Return the [x, y] coordinate for the center point of the cell that contains the specified text.  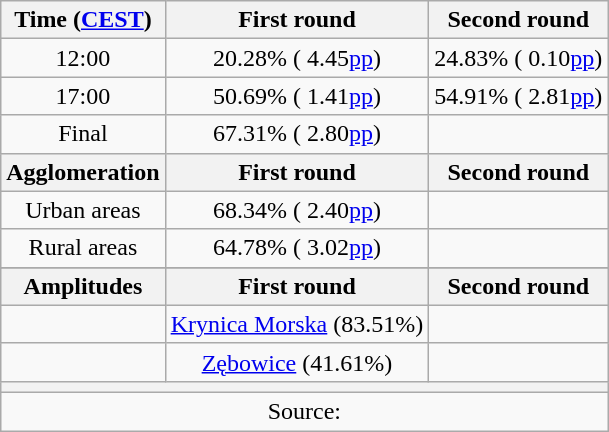
Krynica Morska (83.51%) [297, 324]
Urban areas [83, 210]
Rural areas [83, 248]
Time (CEST) [83, 20]
54.91% ( 2.81pp) [518, 96]
24.83% ( 0.10pp) [518, 58]
Final [83, 134]
67.31% ( 2.80pp) [297, 134]
Agglomeration [83, 172]
50.69% ( 1.41pp) [297, 96]
68.34% ( 2.40pp) [297, 210]
12:00 [83, 58]
64.78% ( 3.02pp) [297, 248]
Source: [304, 411]
Zębowice (41.61%) [297, 362]
Amplitudes [83, 286]
17:00 [83, 96]
20.28% ( 4.45pp) [297, 58]
